From the cell containing the given text, extract its center point as [X, Y] coordinate. 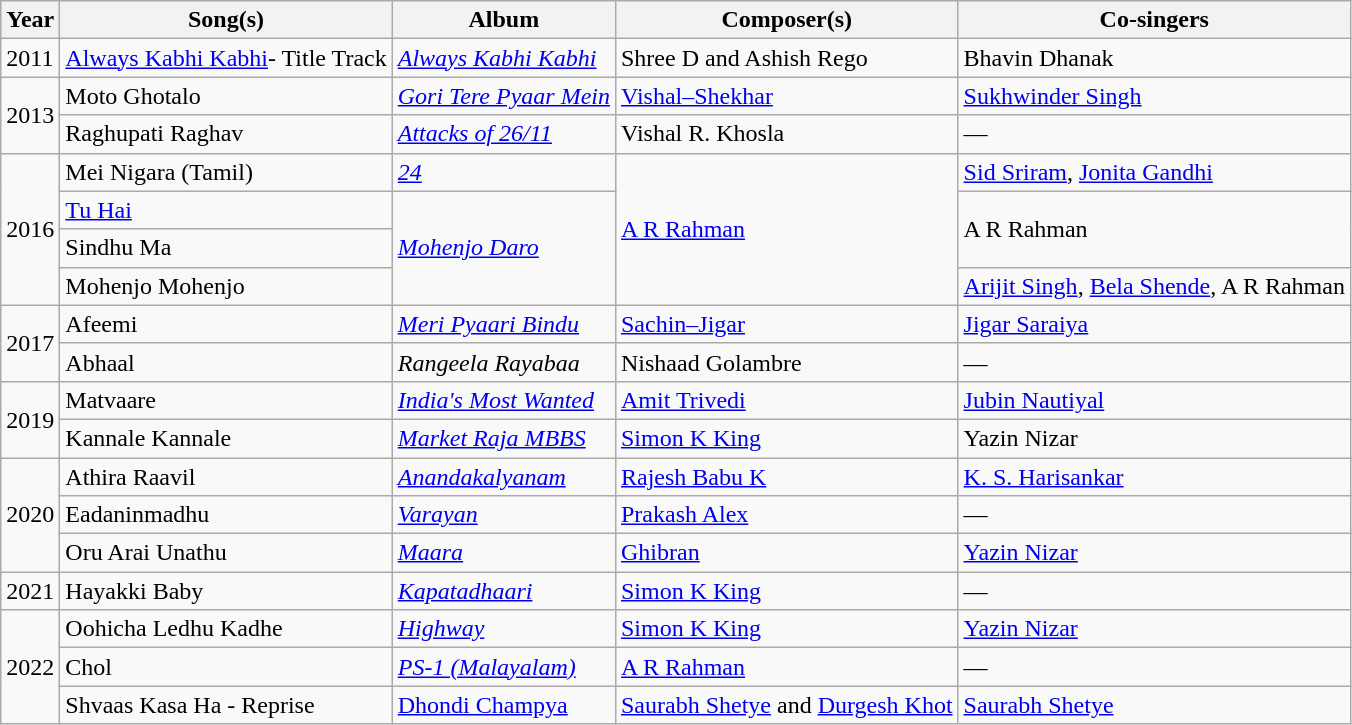
Jigar Saraiya [1154, 324]
Gori Tere Pyaar Mein [504, 96]
Tu Hai [226, 210]
Always Kabhi Kabhi [504, 58]
Oohicha Ledhu Kadhe [226, 629]
Jubin Nautiyal [1154, 400]
Album [504, 20]
Mohenjo Daro [504, 248]
2013 [30, 115]
Composer(s) [786, 20]
Maara [504, 553]
Eadaninmadhu [226, 515]
Chol [226, 667]
Vishal–Shekhar [786, 96]
Abhaal [226, 362]
Market Raja MBBS [504, 438]
2017 [30, 343]
Mei Nigara (Tamil) [226, 172]
Raghupati Raghav [226, 134]
Kapatadhaari [504, 591]
Highway [504, 629]
Sachin–Jigar [786, 324]
Varayan [504, 515]
India's Most Wanted [504, 400]
Co-singers [1154, 20]
2019 [30, 419]
Song(s) [226, 20]
Shvaas Kasa Ha - Reprise [226, 705]
Sukhwinder Singh [1154, 96]
Sid Sriram, Jonita Gandhi [1154, 172]
PS-1 (Malayalam) [504, 667]
Athira Raavil [226, 477]
Hayakki Baby [226, 591]
Saurabh Shetye and Durgesh Khot [786, 705]
Ghibran [786, 553]
Shree D and Ashish Rego [786, 58]
Matvaare [226, 400]
Meri Pyaari Bindu [504, 324]
Nishaad Golambre [786, 362]
Sindhu Ma [226, 248]
Moto Ghotalo [226, 96]
Year [30, 20]
Saurabh Shetye [1154, 705]
Kannale Kannale [226, 438]
2011 [30, 58]
24 [504, 172]
Mohenjo Mohenjo [226, 286]
Dhondi Champya [504, 705]
Always Kabhi Kabhi- Title Track [226, 58]
2020 [30, 515]
2021 [30, 591]
Arijit Singh, Bela Shende, A R Rahman [1154, 286]
Attacks of 26/11 [504, 134]
Prakash Alex [786, 515]
2022 [30, 667]
2016 [30, 229]
Amit Trivedi [786, 400]
Anandakalyanam [504, 477]
Afeemi [226, 324]
Oru Arai Unathu [226, 553]
K. S. Harisankar [1154, 477]
Rangeela Rayabaa [504, 362]
Vishal R. Khosla [786, 134]
Bhavin Dhanak [1154, 58]
Rajesh Babu K [786, 477]
